Detect which cell encompasses the target text, then output its (x, y) center coordinate. 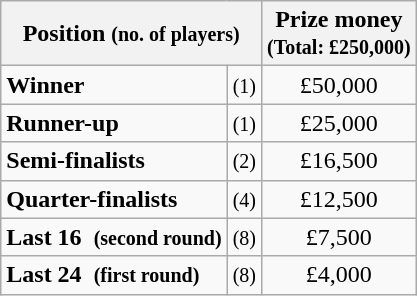
Runner-up (114, 123)
£50,000 (338, 85)
Quarter-finalists (114, 199)
Last 24 (first round) (114, 275)
£12,500 (338, 199)
£4,000 (338, 275)
Prize money(Total: £250,000) (338, 34)
£25,000 (338, 123)
(4) (244, 199)
Position (no. of players) (132, 34)
£7,500 (338, 237)
Winner (114, 85)
Last 16 (second round) (114, 237)
(2) (244, 161)
£16,500 (338, 161)
Semi-finalists (114, 161)
